Return (x, y) of the center of cell containing provided text 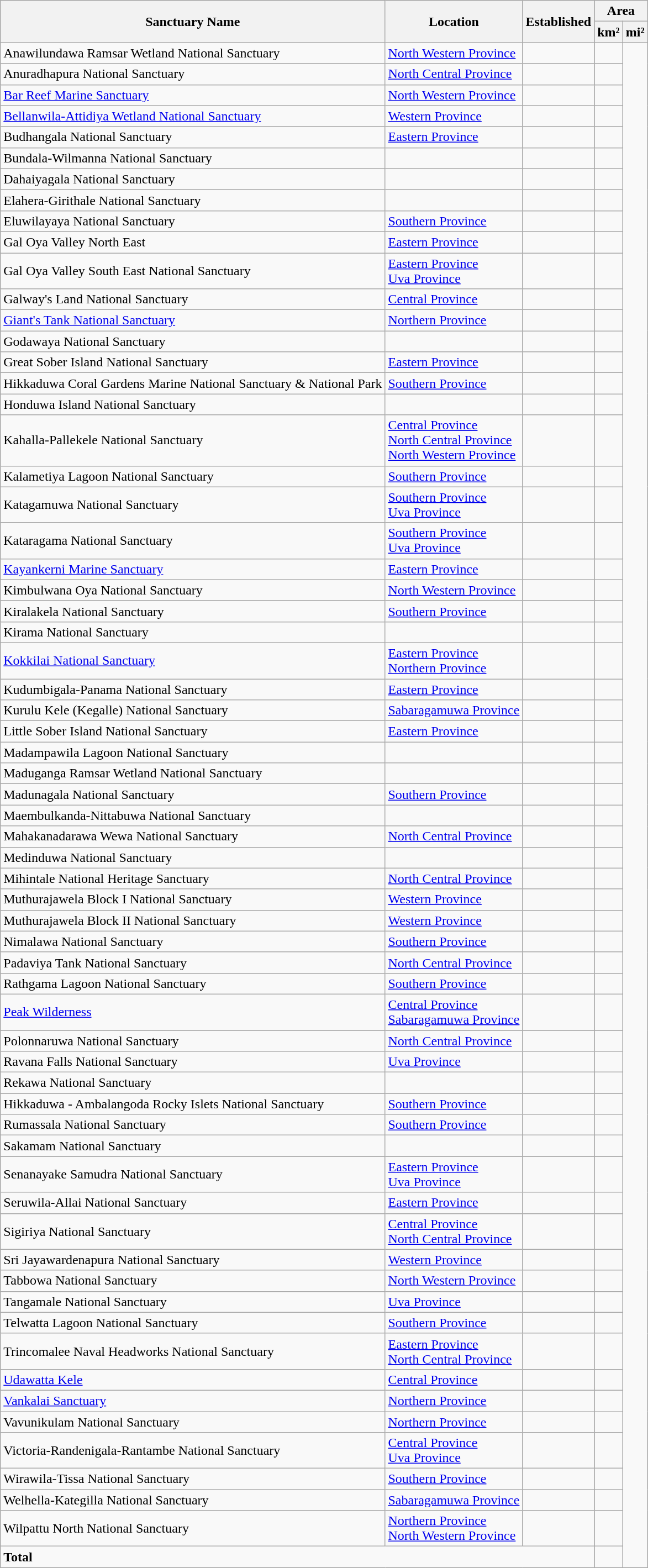
Madunagala National Sanctuary (193, 794)
Sakamam National Sanctuary (193, 1146)
Ravana Falls National Sanctuary (193, 1062)
Sri Jayawardenapura National Sanctuary (193, 1260)
Budhangala National Sanctuary (193, 137)
Kudumbigala-Panama National Sanctuary (193, 689)
Giant's Tank National Sanctuary (193, 320)
Great Sober Island National Sanctuary (193, 362)
Tabbowa National Sanctuary (193, 1281)
Anuradhapura National Sanctuary (193, 74)
Honduwa Island National Sanctuary (193, 404)
Elahera-Girithale National Sanctuary (193, 200)
Katagamuwa National Sanctuary (193, 505)
Godawaya National Sanctuary (193, 341)
Trincomalee Naval Headworks National Sanctuary (193, 1351)
Eastern ProvinceNorthern Province (454, 661)
Rekawa National Sanctuary (193, 1083)
Total (297, 1557)
Polonnaruwa National Sanctuary (193, 1040)
Bundala-Wilmanna National Sanctuary (193, 158)
Northern ProvinceNorth Western Province (454, 1528)
Victoria-Randenigala-Rantambe National Sanctuary (193, 1451)
Maembulkanda-Nittabuwa National Sanctuary (193, 815)
Senanayake Samudra National Sanctuary (193, 1175)
Eastern ProvinceNorth Central Province (454, 1351)
km² (609, 32)
Gal Oya Valley South East National Sanctuary (193, 271)
Kayankerni Marine Sanctuary (193, 569)
Mahakanadarawa Wewa National Sanctuary (193, 836)
Rathgama Lagoon National Sanctuary (193, 983)
Hikkaduwa Coral Gardens Marine National Sanctuary & National Park (193, 383)
Bellanwila-Attidiya Wetland National Sanctuary (193, 116)
Established (559, 22)
Little Sober Island National Sanctuary (193, 732)
mi² (635, 32)
Wirawila-Tissa National Sanctuary (193, 1479)
Nimalawa National Sanctuary (193, 941)
Location (454, 22)
Kahalla-Pallekele National Sanctuary (193, 440)
Seruwila-Allai National Sanctuary (193, 1203)
Vankalai Sanctuary (193, 1401)
Kurulu Kele (Kegalle) National Sanctuary (193, 711)
Anawilundawa Ramsar Wetland National Sanctuary (193, 53)
Tangamale National Sanctuary (193, 1302)
Kirama National Sanctuary (193, 632)
Telwatta Lagoon National Sanctuary (193, 1323)
Central ProvinceUva Province (454, 1451)
Sigiriya National Sanctuary (193, 1231)
Gal Oya Valley North East (193, 242)
Central ProvinceNorth Central Province (454, 1231)
Central ProvinceSabaragamuwa Province (454, 1012)
Muthurajawela Block II National Sanctuary (193, 920)
Peak Wilderness (193, 1012)
Padaviya Tank National Sanctuary (193, 962)
Medinduwa National Sanctuary (193, 857)
Kiralakela National Sanctuary (193, 611)
Welhella-Kategilla National Sanctuary (193, 1500)
Vavunikulam National Sanctuary (193, 1422)
Kataragama National Sanctuary (193, 540)
Hikkaduwa - Ambalangoda Rocky Islets National Sanctuary (193, 1104)
Kimbulwana Oya National Sanctuary (193, 590)
Kalametiya Lagoon National Sanctuary (193, 476)
Wilpattu North National Sanctuary (193, 1528)
Maduganga Ramsar Wetland National Sanctuary (193, 774)
Eluwilayaya National Sanctuary (193, 221)
Central ProvinceNorth Central ProvinceNorth Western Province (454, 440)
Bar Reef Marine Sanctuary (193, 95)
Area (621, 11)
Galway's Land National Sanctuary (193, 299)
Muthurajawela Block I National Sanctuary (193, 899)
Mihintale National Heritage Sanctuary (193, 878)
Udawatta Kele (193, 1380)
Rumassala National Sanctuary (193, 1125)
Dahaiyagala National Sanctuary (193, 179)
Madampawila Lagoon National Sanctuary (193, 753)
Sanctuary Name (193, 22)
Kokkilai National Sanctuary (193, 661)
